Output the [x, y] coordinate of the center of the cell containing the given text.  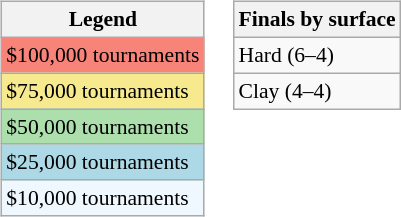
$50,000 tournaments [102, 127]
$100,000 tournaments [102, 55]
$10,000 tournaments [102, 198]
$75,000 tournaments [102, 91]
Hard (6–4) [318, 55]
$25,000 tournaments [102, 162]
Clay (4–4) [318, 91]
Legend [102, 20]
Finals by surface [318, 20]
